Determine the (x, y) coordinate at the center of the cell enclosing the given text.  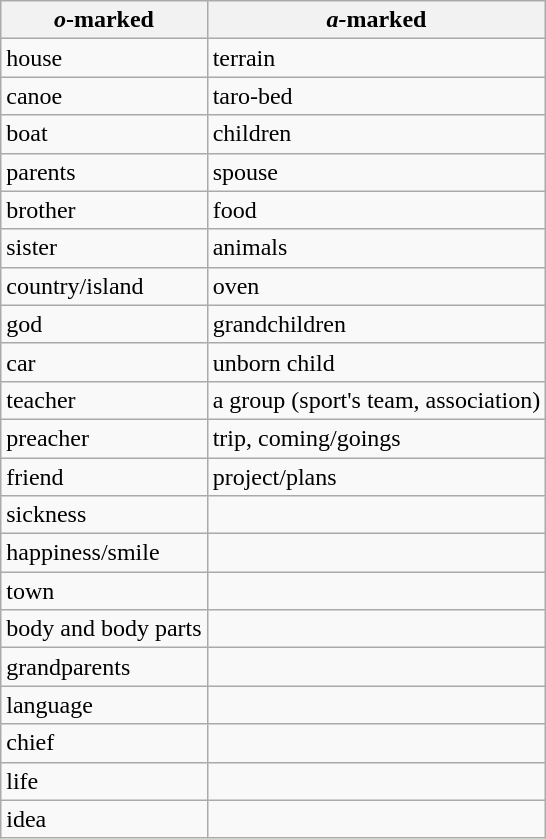
taro-bed (376, 96)
project/plans (376, 477)
god (104, 324)
happiness/smile (104, 553)
spouse (376, 172)
parents (104, 172)
house (104, 58)
unborn child (376, 362)
grandparents (104, 667)
trip, coming/goings (376, 438)
car (104, 362)
children (376, 134)
body and body parts (104, 629)
country/island (104, 286)
food (376, 210)
boat (104, 134)
brother (104, 210)
teacher (104, 400)
grandchildren (376, 324)
chief (104, 743)
animals (376, 248)
friend (104, 477)
town (104, 591)
preacher (104, 438)
sickness (104, 515)
language (104, 705)
canoe (104, 96)
sister (104, 248)
o-marked (104, 20)
oven (376, 286)
idea (104, 819)
terrain (376, 58)
life (104, 781)
a-marked (376, 20)
a group (sport's team, association) (376, 400)
